Search for the cell housing the specified text and yield its [X, Y] center coordinate. 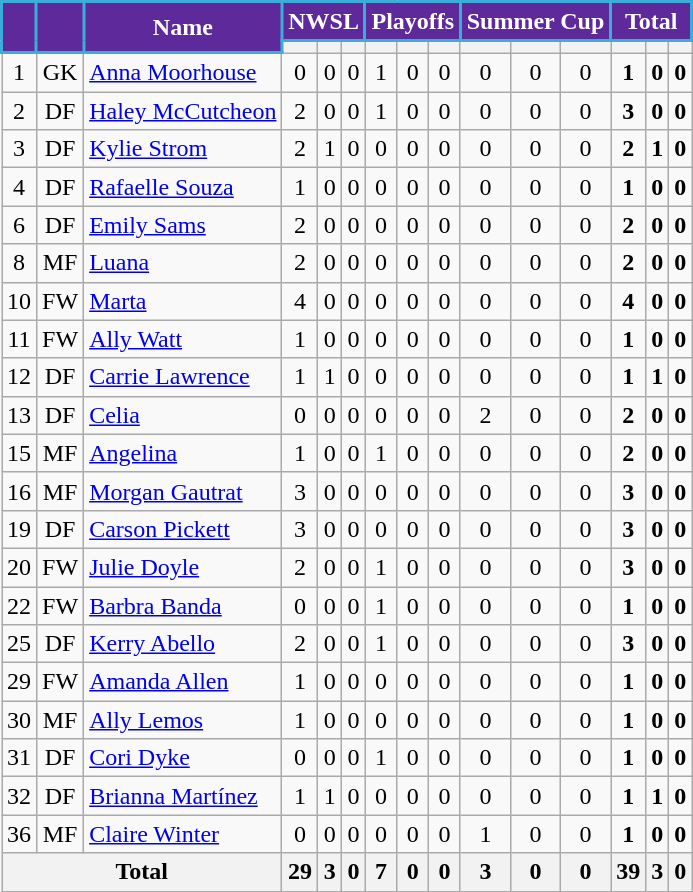
Playoffs [412, 22]
Kerry Abello [183, 644]
22 [20, 605]
Brianna Martínez [183, 796]
Carrie Lawrence [183, 377]
NWSL [324, 22]
31 [20, 758]
Barbra Banda [183, 605]
25 [20, 644]
Morgan Gautrat [183, 491]
Ally Watt [183, 339]
30 [20, 720]
Amanda Allen [183, 682]
Haley McCutcheon [183, 111]
Name [183, 28]
Cori Dyke [183, 758]
Carson Pickett [183, 529]
36 [20, 834]
Julie Doyle [183, 567]
GK [60, 72]
11 [20, 339]
Anna Moorhouse [183, 72]
Ally Lemos [183, 720]
Rafaelle Souza [183, 187]
Luana [183, 263]
13 [20, 415]
32 [20, 796]
8 [20, 263]
6 [20, 225]
12 [20, 377]
Summer Cup [535, 22]
Kylie Strom [183, 149]
16 [20, 491]
Emily Sams [183, 225]
15 [20, 453]
Celia [183, 415]
Marta [183, 301]
7 [381, 872]
Angelina [183, 453]
19 [20, 529]
Claire Winter [183, 834]
10 [20, 301]
39 [628, 872]
20 [20, 567]
